Determine the (x, y) coordinate at the center of the cell enclosing the given text.  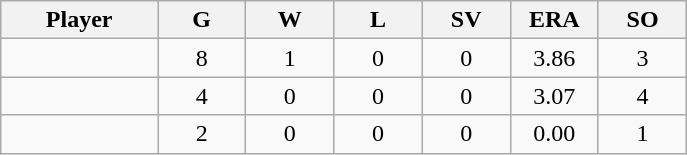
ERA (554, 20)
3.86 (554, 58)
G (202, 20)
2 (202, 134)
3 (642, 58)
L (378, 20)
W (290, 20)
0.00 (554, 134)
Player (80, 20)
8 (202, 58)
SV (466, 20)
3.07 (554, 96)
SO (642, 20)
